Pinpoint the cell where the given text exists, returning its [x, y] midpoint coordinate. 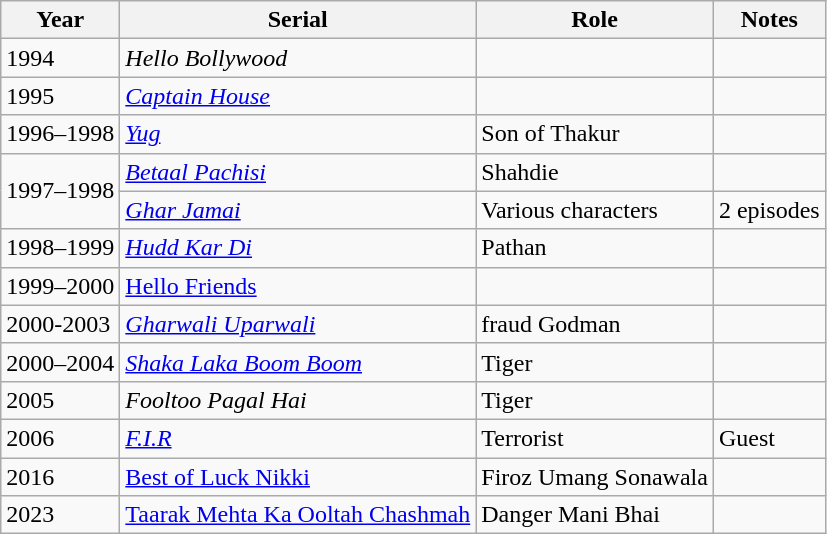
Gharwali Uparwali [298, 324]
Year [60, 20]
2006 [60, 438]
1999–2000 [60, 286]
1997–1998 [60, 191]
Hello Friends [298, 286]
Pathan [595, 248]
2 episodes [769, 210]
2023 [60, 515]
1994 [60, 58]
1996–1998 [60, 134]
Captain House [298, 96]
fraud Godman [595, 324]
2005 [60, 400]
Various characters [595, 210]
Hudd Kar Di [298, 248]
1995 [60, 96]
Hello Bollywood [298, 58]
2000–2004 [60, 362]
Danger Mani Bhai [595, 515]
Shahdie [595, 172]
Yug [298, 134]
Ghar Jamai [298, 210]
Notes [769, 20]
Terrorist [595, 438]
Fooltoo Pagal Hai [298, 400]
Role [595, 20]
2000-2003 [60, 324]
2016 [60, 477]
1998–1999 [60, 248]
Betaal Pachisi [298, 172]
Son of Thakur [595, 134]
Taarak Mehta Ka Ooltah Chashmah [298, 515]
Shaka Laka Boom Boom [298, 362]
Serial [298, 20]
F.I.R [298, 438]
Best of Luck Nikki [298, 477]
Firoz Umang Sonawala [595, 477]
Guest [769, 438]
